Detect which cell encompasses the target text, then output its (x, y) center coordinate. 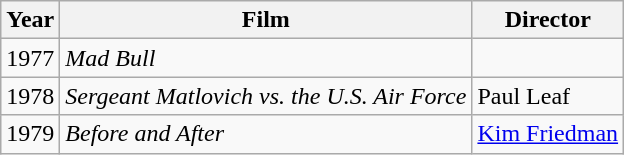
1978 (30, 96)
Kim Friedman (548, 134)
1979 (30, 134)
Film (266, 20)
Year (30, 20)
Sergeant Matlovich vs. the U.S. Air Force (266, 96)
Mad Bull (266, 58)
Director (548, 20)
Paul Leaf (548, 96)
Before and After (266, 134)
1977 (30, 58)
